Scan for the cell matching the given text and deliver its (x, y) coordinate at center. 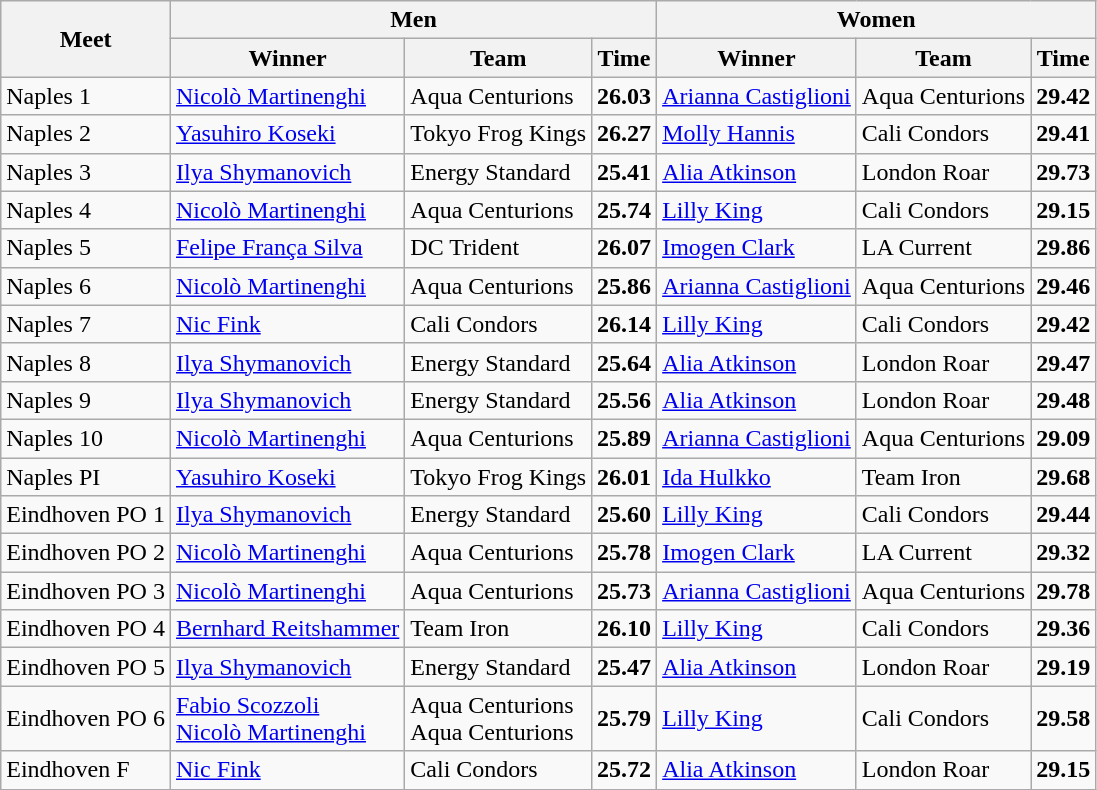
29.19 (1064, 667)
25.72 (624, 770)
Meet (86, 39)
Eindhoven PO 2 (86, 553)
29.41 (1064, 134)
25.60 (624, 515)
Women (876, 20)
Naples 5 (86, 248)
29.44 (1064, 515)
25.89 (624, 438)
Men (413, 20)
Eindhoven PO 5 (86, 667)
DC Trident (498, 248)
Eindhoven PO 4 (86, 629)
25.64 (624, 362)
29.09 (1064, 438)
Bernhard Reitshammer (287, 629)
29.86 (1064, 248)
Naples 3 (86, 172)
29.47 (1064, 362)
Eindhoven F (86, 770)
Naples 2 (86, 134)
26.14 (624, 324)
Aqua Centurions Aqua Centurions (498, 718)
Naples 4 (86, 210)
25.78 (624, 553)
Eindhoven PO 3 (86, 591)
Naples 8 (86, 362)
29.36 (1064, 629)
29.68 (1064, 477)
Fabio Scozzoli Nicolò Martinenghi (287, 718)
Molly Hannis (757, 134)
29.58 (1064, 718)
Naples 10 (86, 438)
29.32 (1064, 553)
29.48 (1064, 400)
26.01 (624, 477)
Felipe França Silva (287, 248)
Naples 6 (86, 286)
Ida Hulkko (757, 477)
25.86 (624, 286)
29.78 (1064, 591)
26.27 (624, 134)
29.73 (1064, 172)
Naples 1 (86, 96)
25.41 (624, 172)
Naples PI (86, 477)
25.56 (624, 400)
Naples 7 (86, 324)
Naples 9 (86, 400)
25.47 (624, 667)
25.73 (624, 591)
26.03 (624, 96)
Eindhoven PO 1 (86, 515)
26.10 (624, 629)
25.74 (624, 210)
25.79 (624, 718)
26.07 (624, 248)
Eindhoven PO 6 (86, 718)
29.46 (1064, 286)
